Output the (X, Y) coordinate of the center of the cell containing the given text.  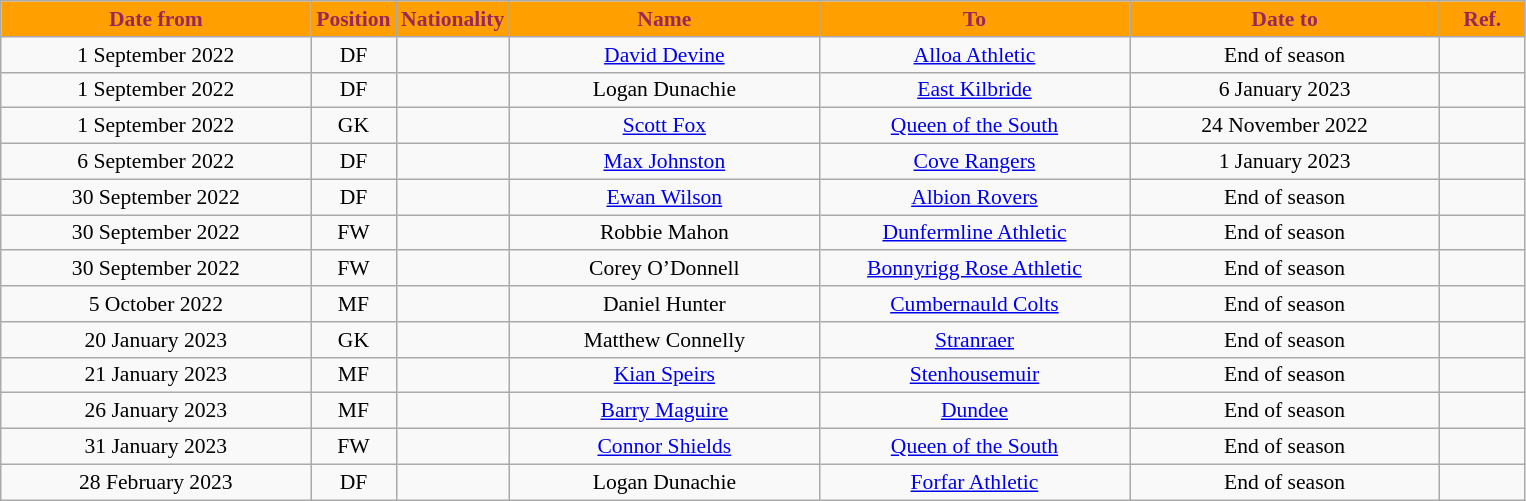
28 February 2023 (156, 482)
Daniel Hunter (664, 304)
Name (664, 19)
31 January 2023 (156, 447)
Max Johnston (664, 162)
Forfar Athletic (974, 482)
21 January 2023 (156, 375)
Ref. (1482, 19)
David Devine (664, 55)
Date from (156, 19)
5 October 2022 (156, 304)
Stenhousemuir (974, 375)
East Kilbride (974, 90)
24 November 2022 (1285, 126)
Bonnyrigg Rose Athletic (974, 269)
Dunfermline Athletic (974, 233)
Albion Rovers (974, 197)
Connor Shields (664, 447)
1 January 2023 (1285, 162)
Date to (1285, 19)
Dundee (974, 411)
Barry Maguire (664, 411)
Nationality (452, 19)
To (974, 19)
Robbie Mahon (664, 233)
Position (354, 19)
6 September 2022 (156, 162)
Scott Fox (664, 126)
Kian Speirs (664, 375)
Stranraer (974, 340)
26 January 2023 (156, 411)
Cove Rangers (974, 162)
20 January 2023 (156, 340)
Corey O’Donnell (664, 269)
Cumbernauld Colts (974, 304)
Alloa Athletic (974, 55)
Matthew Connelly (664, 340)
6 January 2023 (1285, 90)
Ewan Wilson (664, 197)
